Extract the (X, Y) coordinate from the center of the cell holding the provided text.  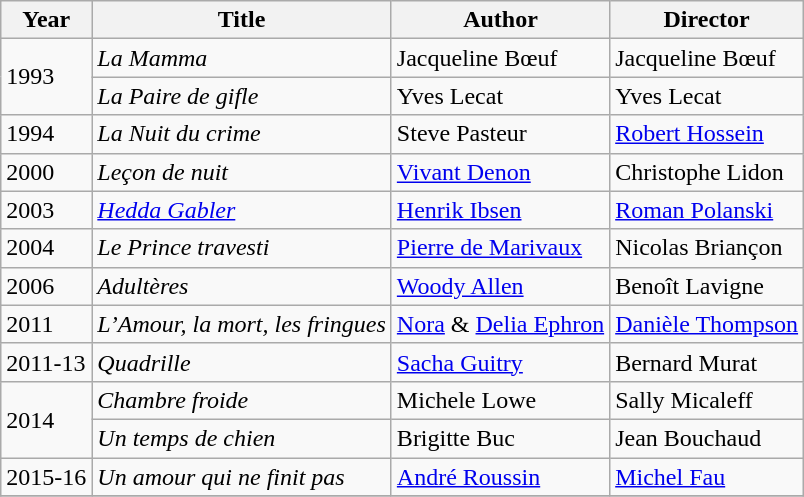
Pierre de Marivaux (500, 248)
Un amour qui ne finit pas (242, 477)
Roman Polanski (707, 210)
2014 (46, 419)
Woody Allen (500, 286)
Henrik Ibsen (500, 210)
2000 (46, 172)
2006 (46, 286)
Michel Fau (707, 477)
Brigitte Buc (500, 438)
La Mamma (242, 58)
Nora & Delia Ephron (500, 324)
Hedda Gabler (242, 210)
La Nuit du crime (242, 134)
Author (500, 20)
Quadrille (242, 362)
2015-16 (46, 477)
Vivant Denon (500, 172)
Nicolas Briançon (707, 248)
Robert Hossein (707, 134)
Danièle Thompson (707, 324)
Chambre froide (242, 400)
Un temps de chien (242, 438)
Sally Micaleff (707, 400)
Steve Pasteur (500, 134)
Le Prince travesti (242, 248)
L’Amour, la mort, les fringues (242, 324)
André Roussin (500, 477)
Leçon de nuit (242, 172)
Michele Lowe (500, 400)
Year (46, 20)
Sacha Guitry (500, 362)
Title (242, 20)
Director (707, 20)
La Paire de gifle (242, 96)
Christophe Lidon (707, 172)
1994 (46, 134)
Jean Bouchaud (707, 438)
1993 (46, 77)
2004 (46, 248)
2003 (46, 210)
2011 (46, 324)
Benoît Lavigne (707, 286)
2011-13 (46, 362)
Bernard Murat (707, 362)
Adultères (242, 286)
